Scan for the cell matching the given text and deliver its (x, y) coordinate at center. 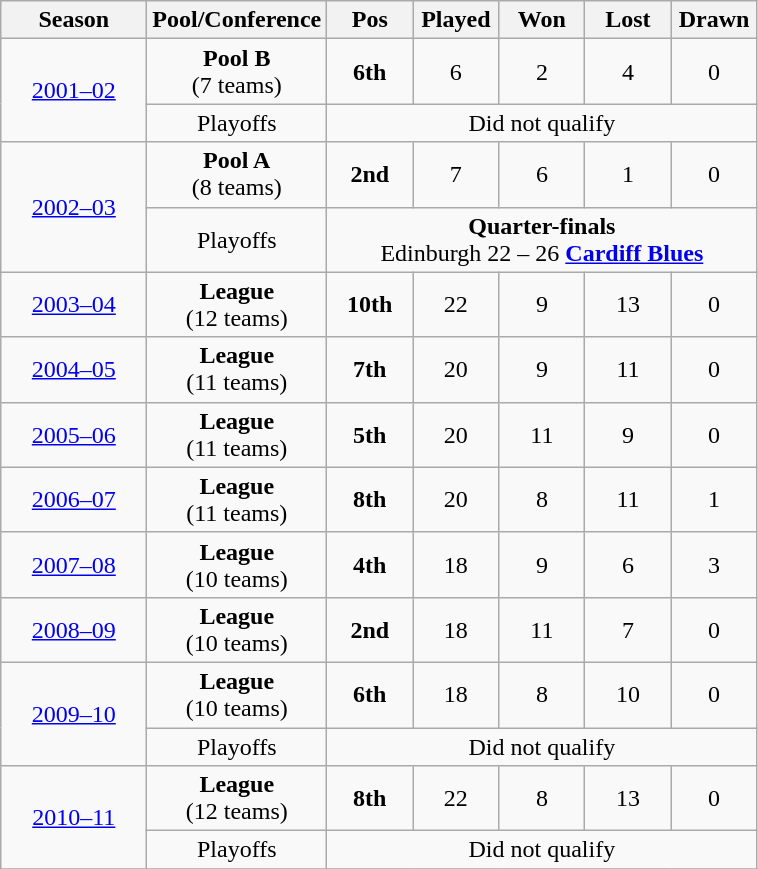
Season (74, 20)
2010–11 (74, 818)
10th (370, 304)
2009–10 (74, 714)
2005–06 (74, 434)
Quarter-finals Edinburgh 22 – 26 Cardiff Blues (542, 240)
2 (542, 72)
7th (370, 370)
2001–02 (74, 90)
Pool A(8 teams) (237, 174)
Played (456, 20)
2003–04 (74, 304)
Drawn (714, 20)
2006–07 (74, 500)
4th (370, 564)
10 (628, 694)
5th (370, 434)
Pool/Conference (237, 20)
2008–09 (74, 630)
Pos (370, 20)
Won (542, 20)
2002–03 (74, 207)
Lost (628, 20)
Pool B(7 teams) (237, 72)
3 (714, 564)
2007–08 (74, 564)
4 (628, 72)
2004–05 (74, 370)
